Return [x, y] of the center of cell containing provided text 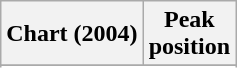
Peakposition [189, 34]
Chart (2004) [72, 34]
